Scan for the cell matching the given text and deliver its [X, Y] coordinate at center. 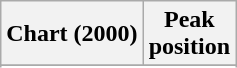
Chart (2000) [72, 34]
Peakposition [189, 34]
